Identify which cell holds the provided text, then report its [X, Y] central coordinate. 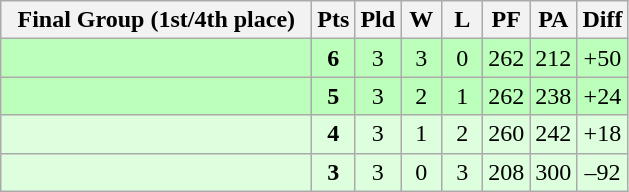
5 [334, 96]
W [422, 20]
242 [554, 134]
PF [506, 20]
Final Group (1st/4th place) [156, 20]
+50 [602, 58]
PA [554, 20]
+18 [602, 134]
–92 [602, 172]
Pld [378, 20]
6 [334, 58]
238 [554, 96]
260 [506, 134]
+24 [602, 96]
4 [334, 134]
L [462, 20]
Diff [602, 20]
300 [554, 172]
212 [554, 58]
208 [506, 172]
Pts [334, 20]
